Determine the [x, y] coordinate at the center of the cell enclosing the given text.  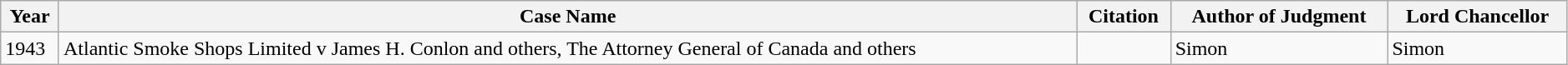
Author of Judgment [1279, 17]
Atlantic Smoke Shops Limited v James H. Conlon and others, The Attorney General of Canada and others [567, 48]
Year [30, 17]
1943 [30, 48]
Citation [1124, 17]
Case Name [567, 17]
Lord Chancellor [1477, 17]
